Pinpoint the cell where the given text exists, returning its [x, y] midpoint coordinate. 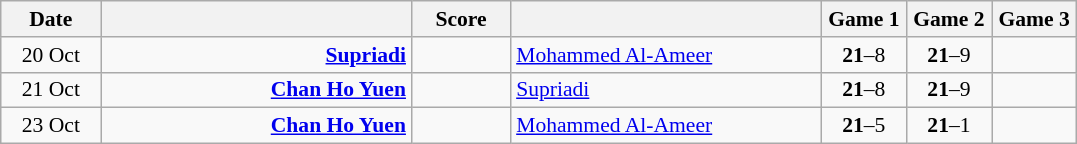
23 Oct [51, 126]
Date [51, 19]
21–1 [948, 126]
Score [461, 19]
20 Oct [51, 55]
21–5 [864, 126]
Game 3 [1034, 19]
21 Oct [51, 90]
Game 1 [864, 19]
Game 2 [948, 19]
